Detect which cell encompasses the target text, then output its (X, Y) center coordinate. 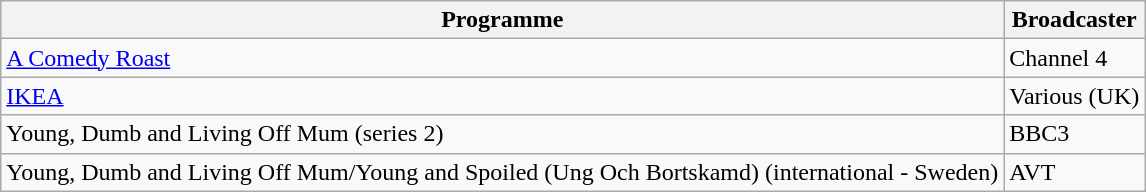
Young, Dumb and Living Off Mum (series 2) (502, 134)
AVT (1074, 172)
Broadcaster (1074, 20)
Various (UK) (1074, 96)
Programme (502, 20)
Young, Dumb and Living Off Mum/Young and Spoiled (Ung Och Bortskamd) (international - Sweden) (502, 172)
IKEA (502, 96)
BBC3 (1074, 134)
Channel 4 (1074, 58)
A Comedy Roast (502, 58)
